Return the (X, Y) coordinate for the center point of the cell that contains the specified text.  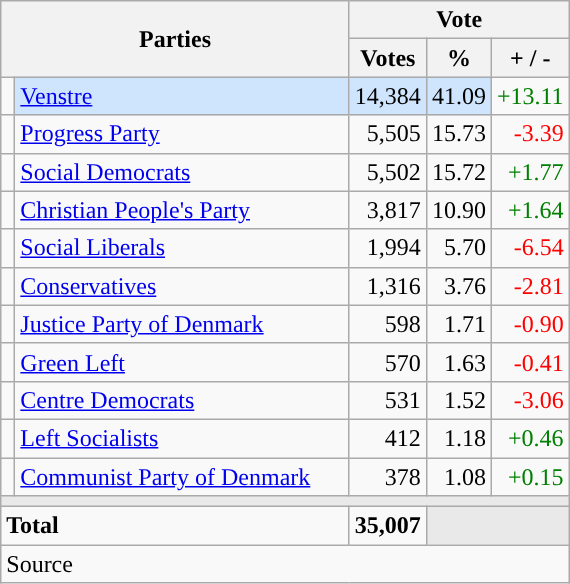
1.63 (458, 362)
-3.06 (530, 400)
570 (388, 362)
1,316 (388, 286)
Total (176, 526)
Left Socialists (182, 438)
-0.90 (530, 324)
3,817 (388, 210)
412 (388, 438)
+1.64 (530, 210)
Social Democrats (182, 172)
Green Left (182, 362)
+ / - (530, 58)
+0.46 (530, 438)
Centre Democrats (182, 400)
Justice Party of Denmark (182, 324)
-3.39 (530, 134)
Christian People's Party (182, 210)
1.52 (458, 400)
Progress Party (182, 134)
3.76 (458, 286)
1.71 (458, 324)
1,994 (388, 248)
Parties (176, 39)
Votes (388, 58)
-0.41 (530, 362)
15.73 (458, 134)
+0.15 (530, 477)
Communist Party of Denmark (182, 477)
35,007 (388, 526)
Venstre (182, 96)
5.70 (458, 248)
5,502 (388, 172)
1.08 (458, 477)
Conservatives (182, 286)
598 (388, 324)
14,384 (388, 96)
Vote (459, 20)
-2.81 (530, 286)
531 (388, 400)
1.18 (458, 438)
378 (388, 477)
-6.54 (530, 248)
41.09 (458, 96)
Source (285, 564)
Social Liberals (182, 248)
10.90 (458, 210)
+1.77 (530, 172)
+13.11 (530, 96)
% (458, 58)
15.72 (458, 172)
5,505 (388, 134)
